Detect which cell encompasses the target text, then output its (x, y) center coordinate. 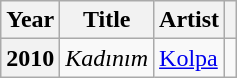
Kolpa (190, 58)
Kadınım (107, 58)
Artist (190, 20)
Title (107, 20)
2010 (30, 58)
Year (30, 20)
